From the cell containing the given text, extract its center point as [X, Y] coordinate. 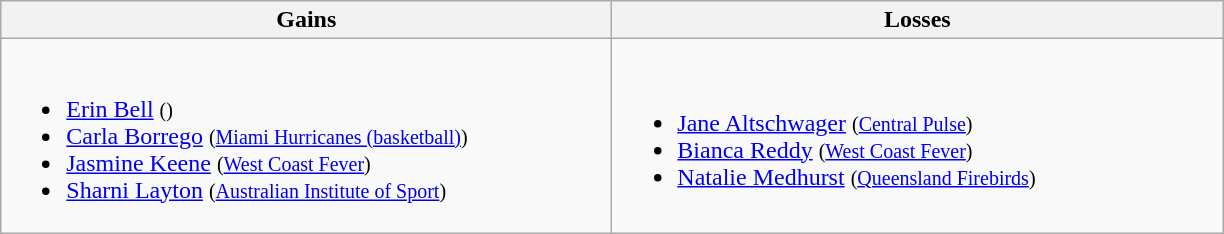
Losses [918, 20]
Erin Bell ()Carla Borrego (Miami Hurricanes (basketball))Jasmine Keene (West Coast Fever)Sharni Layton (Australian Institute of Sport) [306, 136]
Jane Altschwager (Central Pulse)Bianca Reddy (West Coast Fever)Natalie Medhurst (Queensland Firebirds) [918, 136]
Gains [306, 20]
